Locate the cell with the specified text and output its [x, y] center coordinate. 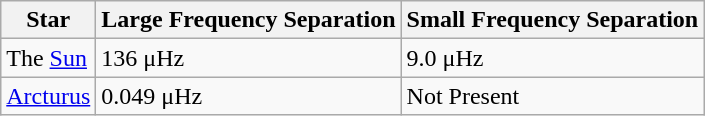
Not Present [552, 96]
0.049 μHz [248, 96]
136 μHz [248, 58]
Star [48, 20]
Large Frequency Separation [248, 20]
Small Frequency Separation [552, 20]
9.0 μHz [552, 58]
Arcturus [48, 96]
The Sun [48, 58]
